Find where the given text appears and provide that cell's center as [X, Y] coordinate. 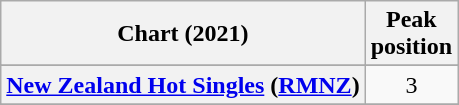
Chart (2021) [183, 34]
Peakposition [411, 34]
3 [411, 85]
New Zealand Hot Singles (RMNZ) [183, 85]
